Return the [X, Y] coordinate for the center point of the cell that contains the specified text.  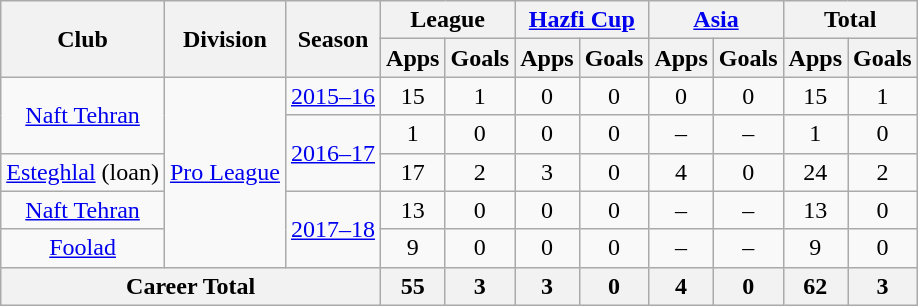
Career Total [191, 286]
League [448, 20]
Club [83, 39]
2017–18 [332, 229]
Season [332, 39]
2016–17 [332, 153]
17 [413, 172]
55 [413, 286]
Hazfi Cup [582, 20]
Division [224, 39]
Total [850, 20]
2015–16 [332, 96]
Foolad [83, 248]
Esteghlal (loan) [83, 172]
24 [815, 172]
Pro League [224, 172]
62 [815, 286]
Asia [716, 20]
